Locate the cell with the specified text and output its [x, y] center coordinate. 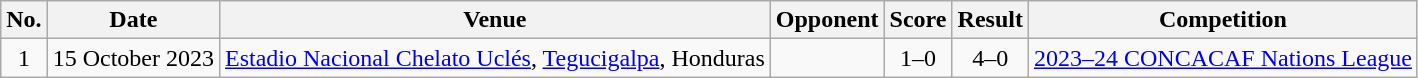
Result [990, 20]
4–0 [990, 58]
15 October 2023 [133, 58]
Venue [496, 20]
1 [24, 58]
Estadio Nacional Chelato Uclés, Tegucigalpa, Honduras [496, 58]
No. [24, 20]
Date [133, 20]
Competition [1222, 20]
1–0 [918, 58]
Opponent [827, 20]
2023–24 CONCACAF Nations League [1222, 58]
Score [918, 20]
